For the text-containing cell, return its midpoint in [x, y] coordinate format. 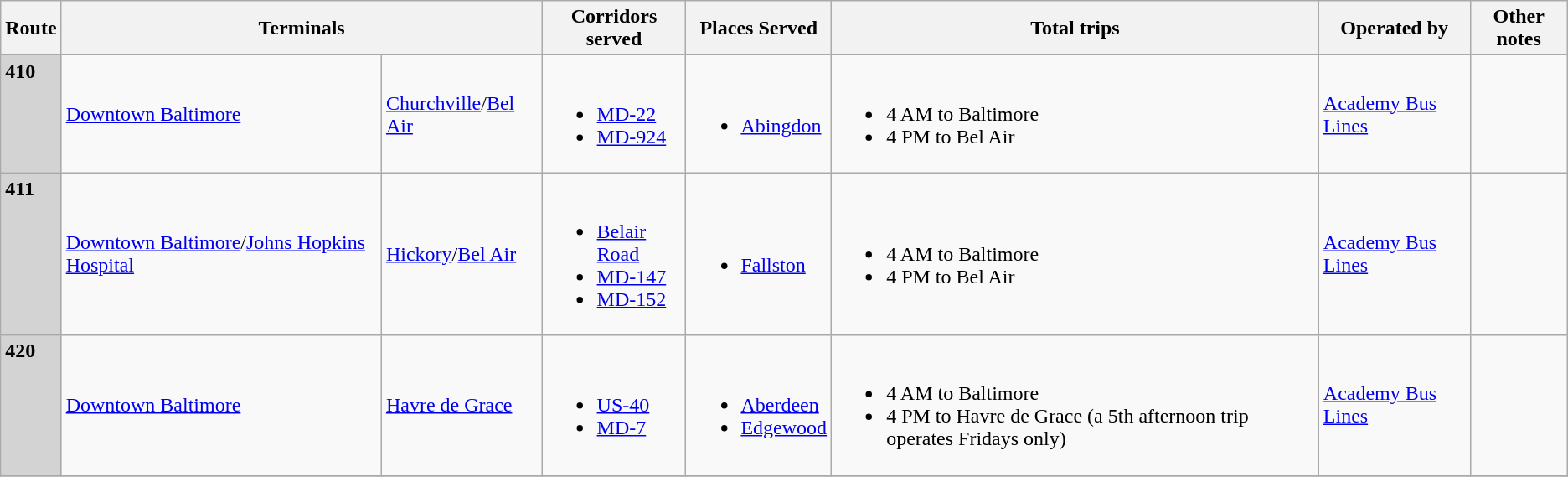
Other notes [1519, 29]
4 AM to Baltimore4 PM to Havre de Grace (a 5th afternoon trip operates Fridays only) [1075, 406]
AberdeenEdgewood [759, 406]
Operated by [1394, 29]
Total trips [1075, 29]
Corridors served [614, 29]
420 [31, 406]
Fallston [759, 254]
Places Served [759, 29]
US-40MD-7 [614, 406]
Churchville/Bel Air [462, 114]
410 [31, 114]
Abingdon [759, 114]
Hickory/Bel Air [462, 254]
Downtown Baltimore/Johns Hopkins Hospital [221, 254]
411 [31, 254]
MD-22MD-924 [614, 114]
Havre de Grace [462, 406]
Terminals [302, 29]
Belair RoadMD-147MD-152 [614, 254]
Route [31, 29]
